Provide the [X, Y] coordinate of the cell's center where the given text is located.  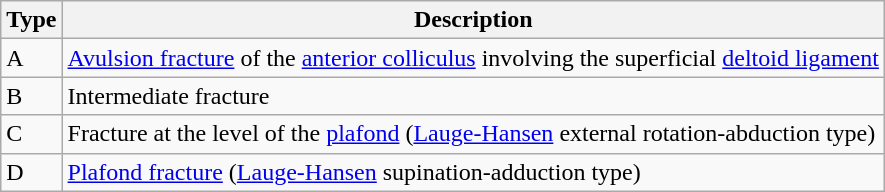
Fracture at the level of the plafond (Lauge-Hansen external rotation-abduction type) [473, 134]
Intermediate fracture [473, 96]
Avulsion fracture of the anterior colliculus involving the superficial deltoid ligament [473, 58]
C [32, 134]
Type [32, 20]
Description [473, 20]
A [32, 58]
Plafond fracture (Lauge-Hansen supination-adduction type) [473, 172]
D [32, 172]
B [32, 96]
